Output the [x, y] coordinate of the center of the cell containing the given text.  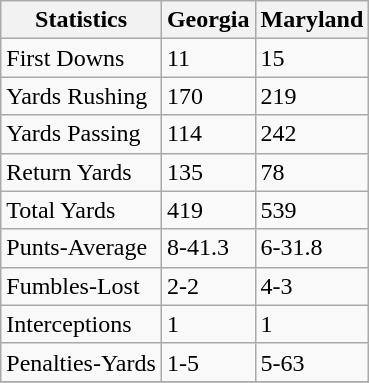
4-3 [312, 286]
5-63 [312, 362]
170 [208, 96]
Maryland [312, 20]
2-2 [208, 286]
15 [312, 58]
11 [208, 58]
135 [208, 172]
419 [208, 210]
539 [312, 210]
114 [208, 134]
Penalties-Yards [82, 362]
Interceptions [82, 324]
Return Yards [82, 172]
8-41.3 [208, 248]
Fumbles-Lost [82, 286]
Punts-Average [82, 248]
6-31.8 [312, 248]
242 [312, 134]
Total Yards [82, 210]
First Downs [82, 58]
219 [312, 96]
Yards Passing [82, 134]
1-5 [208, 362]
Yards Rushing [82, 96]
Georgia [208, 20]
Statistics [82, 20]
78 [312, 172]
